Pinpoint the cell where the given text exists, returning its (x, y) midpoint coordinate. 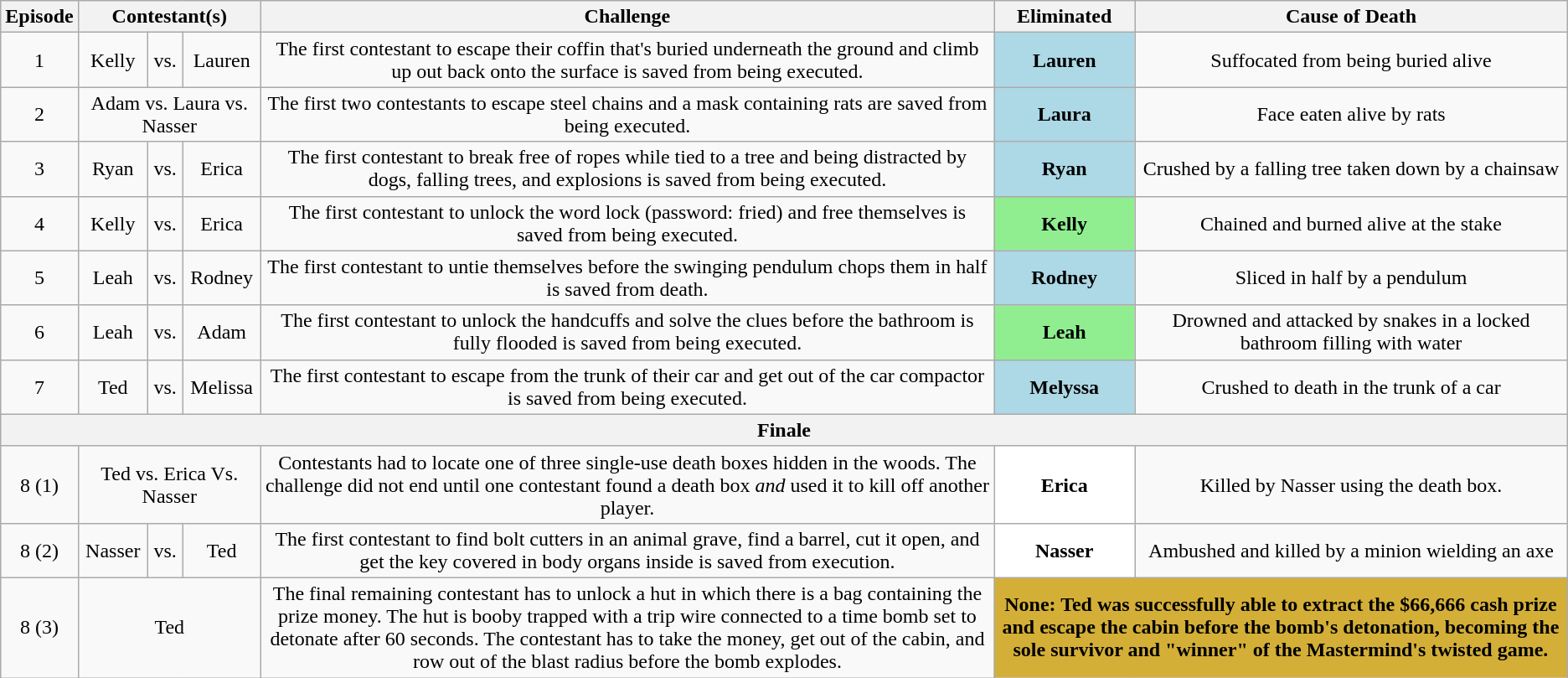
Episode (39, 17)
The first contestant to untie themselves before the swinging pendulum chops them in half is saved from death. (627, 278)
Finale (784, 430)
The first contestant to unlock the handcuffs and solve the clues before the bathroom is fully flooded is saved from being executed. (627, 332)
Adam (221, 332)
8 (3) (39, 627)
The first two contestants to escape steel chains and a mask containing rats are saved from being executed. (627, 114)
1 (39, 60)
Crushed to death in the trunk of a car (1351, 387)
Contestant(s) (169, 17)
Melissa (221, 387)
Killed by Nasser using the death box. (1351, 484)
Sliced in half by a pendulum (1351, 278)
2 (39, 114)
Challenge (627, 17)
5 (39, 278)
Chained and burned alive at the stake (1351, 223)
4 (39, 223)
The first contestant to unlock the word lock (password: fried) and free themselves is saved from being executed. (627, 223)
Drowned and attacked by snakes in a locked bathroom filling with water (1351, 332)
The first contestant to escape from the trunk of their car and get out of the car compactor is saved from being executed. (627, 387)
6 (39, 332)
Suffocated from being buried alive (1351, 60)
Ambushed and killed by a minion wielding an axe (1351, 550)
8 (2) (39, 550)
Adam vs. Laura vs. Nasser (169, 114)
3 (39, 169)
7 (39, 387)
Melyssa (1065, 387)
Laura (1065, 114)
Cause of Death (1351, 17)
Ted vs. Erica Vs. Nasser (169, 484)
Eliminated (1065, 17)
The first contestant to escape their coffin that's buried underneath the ground and climb up out back onto the surface is saved from being executed. (627, 60)
8 (1) (39, 484)
Face eaten alive by rats (1351, 114)
Crushed by a falling tree taken down by a chainsaw (1351, 169)
